Locate the cell with the specified text and output its (x, y) center coordinate. 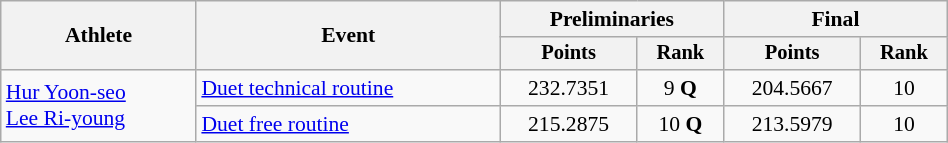
Final (836, 19)
213.5979 (792, 124)
Preliminaries (612, 19)
9 Q (680, 88)
204.5667 (792, 88)
Athlete (99, 36)
232.7351 (568, 88)
Duet free routine (348, 124)
10 Q (680, 124)
Hur Yoon-seoLee Ri-young (99, 106)
215.2875 (568, 124)
Duet technical routine (348, 88)
Event (348, 36)
